Detect which cell encompasses the target text, then output its [x, y] center coordinate. 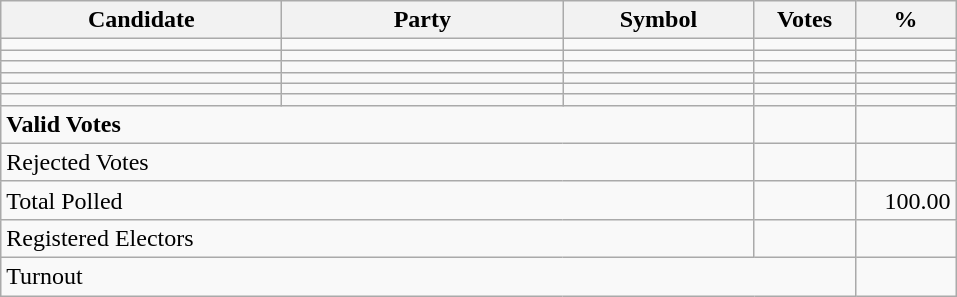
Candidate [142, 20]
Turnout [428, 276]
% [906, 20]
Valid Votes [378, 124]
Total Polled [378, 200]
Party [422, 20]
Registered Electors [378, 238]
Votes [804, 20]
100.00 [906, 200]
Rejected Votes [378, 162]
Symbol [658, 20]
